Search for the cell housing the specified text and yield its (X, Y) center coordinate. 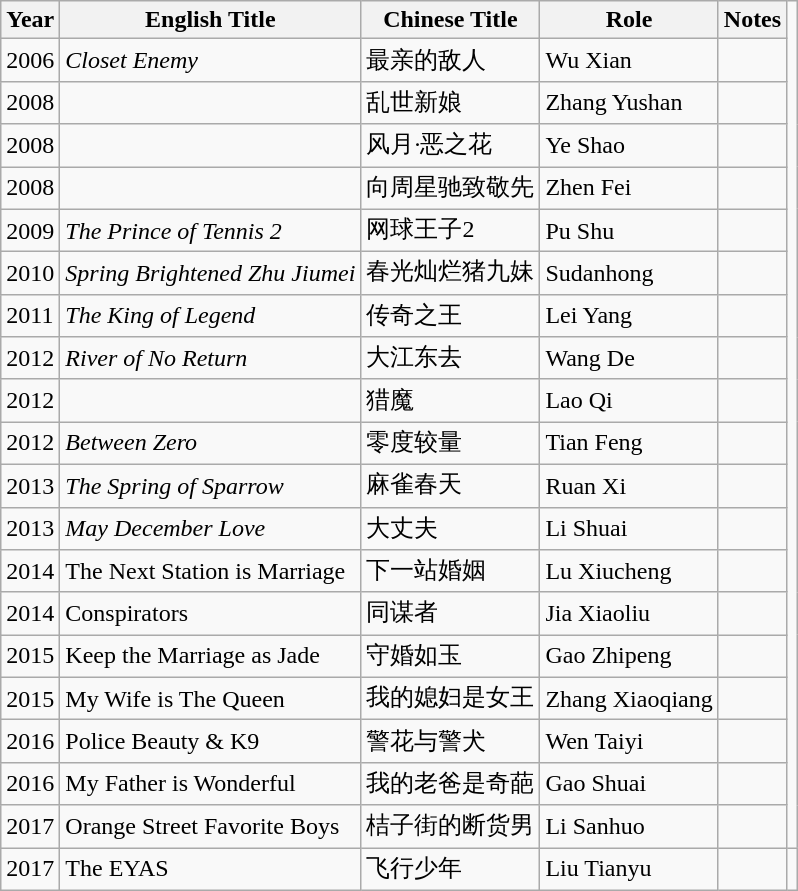
Police Beauty & K9 (210, 742)
2006 (30, 60)
飞行少年 (450, 870)
Li Shuai (629, 528)
下一站婚姻 (450, 572)
The Prince of Tennis 2 (210, 230)
River of No Return (210, 358)
Role (629, 20)
向周星驰致敬先 (450, 188)
English Title (210, 20)
Year (30, 20)
The Spring of Sparrow (210, 486)
Zhang Yushan (629, 102)
Ruan Xi (629, 486)
Conspirators (210, 614)
Ye Shao (629, 146)
The EYAS (210, 870)
同谋者 (450, 614)
最亲的敌人 (450, 60)
Wu Xian (629, 60)
警花与警犬 (450, 742)
传奇之王 (450, 316)
Spring Brightened Zhu Jiumei (210, 274)
Orange Street Favorite Boys (210, 826)
大江东去 (450, 358)
Gao Zhipeng (629, 656)
我的老爸是奇葩 (450, 784)
May December Love (210, 528)
猎魔 (450, 400)
The King of Legend (210, 316)
Sudanhong (629, 274)
2010 (30, 274)
麻雀春天 (450, 486)
My Father is Wonderful (210, 784)
My Wife is The Queen (210, 698)
Keep the Marriage as Jade (210, 656)
春光灿烂猪九妹 (450, 274)
Liu Tianyu (629, 870)
乱世新娘 (450, 102)
风月·恶之花 (450, 146)
Chinese Title (450, 20)
Lei Yang (629, 316)
我的媳妇是女王 (450, 698)
Wang De (629, 358)
Li Sanhuo (629, 826)
Gao Shuai (629, 784)
桔子街的断货男 (450, 826)
Tian Feng (629, 444)
Closet Enemy (210, 60)
2009 (30, 230)
Notes (752, 20)
Pu Shu (629, 230)
Lao Qi (629, 400)
Wen Taiyi (629, 742)
Zhang Xiaoqiang (629, 698)
The Next Station is Marriage (210, 572)
Zhen Fei (629, 188)
Between Zero (210, 444)
Lu Xiucheng (629, 572)
零度较量 (450, 444)
守婚如玉 (450, 656)
Jia Xiaoliu (629, 614)
2011 (30, 316)
大丈夫 (450, 528)
网球王子2 (450, 230)
